Output the (X, Y) coordinate of the center of the cell containing the given text.  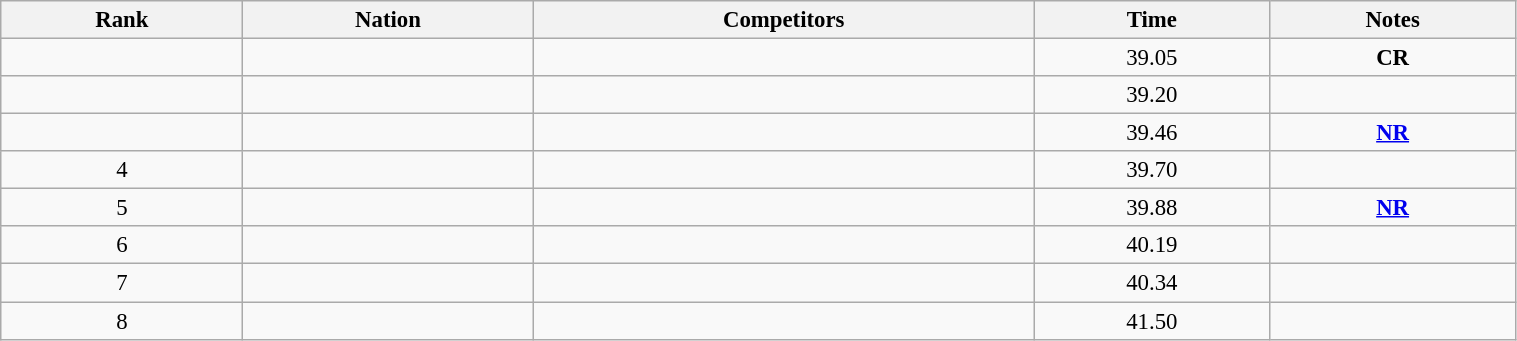
6 (122, 245)
CR (1392, 58)
4 (122, 170)
Rank (122, 20)
39.20 (1152, 95)
Competitors (784, 20)
40.19 (1152, 245)
Nation (388, 20)
39.46 (1152, 133)
40.34 (1152, 283)
39.05 (1152, 58)
41.50 (1152, 321)
8 (122, 321)
Time (1152, 20)
39.70 (1152, 170)
7 (122, 283)
39.88 (1152, 208)
5 (122, 208)
Notes (1392, 20)
